Find where the given text appears and provide that cell's center as [X, Y] coordinate. 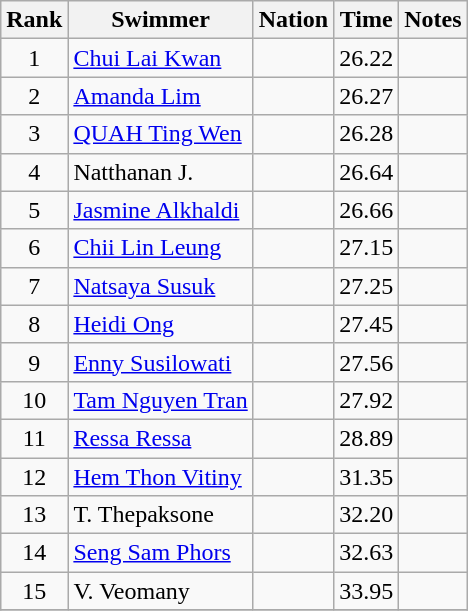
Seng Sam Phors [160, 553]
33.95 [366, 591]
Nation [293, 20]
9 [34, 362]
31.35 [366, 477]
12 [34, 477]
Chui Lai Kwan [160, 58]
Heidi Ong [160, 324]
26.66 [366, 210]
Hem Thon Vitiny [160, 477]
Notes [433, 20]
Amanda Lim [160, 96]
T. Thepaksone [160, 515]
Natsaya Susuk [160, 286]
32.20 [366, 515]
26.27 [366, 96]
Tam Nguyen Tran [160, 400]
26.22 [366, 58]
2 [34, 96]
Chii Lin Leung [160, 248]
Time [366, 20]
15 [34, 591]
Swimmer [160, 20]
27.56 [366, 362]
27.15 [366, 248]
32.63 [366, 553]
10 [34, 400]
1 [34, 58]
5 [34, 210]
Natthanan J. [160, 172]
28.89 [366, 438]
Ressa Ressa [160, 438]
13 [34, 515]
4 [34, 172]
6 [34, 248]
Rank [34, 20]
QUAH Ting Wen [160, 134]
14 [34, 553]
27.92 [366, 400]
Enny Susilowati [160, 362]
Jasmine Alkhaldi [160, 210]
V. Veomany [160, 591]
26.28 [366, 134]
3 [34, 134]
8 [34, 324]
27.25 [366, 286]
27.45 [366, 324]
26.64 [366, 172]
11 [34, 438]
7 [34, 286]
